Scan for the cell matching the given text and deliver its (X, Y) coordinate at center. 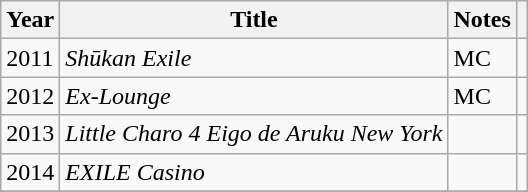
Year (30, 20)
2014 (30, 172)
Notes (482, 20)
Little Charo 4 Eigo de Aruku New York (254, 134)
Title (254, 20)
2013 (30, 134)
Shūkan Exile (254, 58)
2011 (30, 58)
EXILE Casino (254, 172)
2012 (30, 96)
Ex-Lounge (254, 96)
